Identify which cell holds the provided text, then report its [x, y] central coordinate. 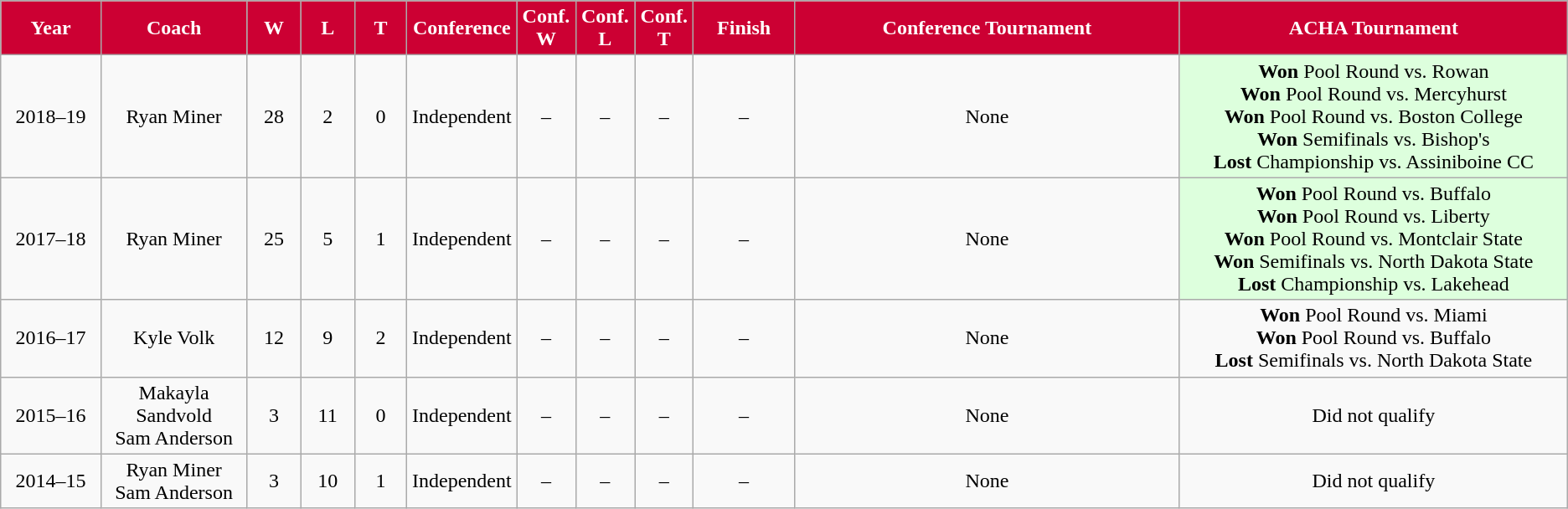
L [328, 28]
Ryan MinerSam Anderson [174, 481]
Conf. T [664, 28]
2014–15 [51, 481]
W [274, 28]
ACHA Tournament [1374, 28]
12 [274, 338]
Conf. L [605, 28]
Conf. W [546, 28]
Year [51, 28]
11 [328, 415]
Coach [174, 28]
5 [328, 239]
2016–17 [51, 338]
Kyle Volk [174, 338]
Conference [462, 28]
Makayla SandvoldSam Anderson [174, 415]
10 [328, 481]
2018–19 [51, 116]
2015–16 [51, 415]
Won Pool Round vs. Miami Won Pool Round vs. Buffalo Lost Semifinals vs. North Dakota State [1374, 338]
25 [274, 239]
T [380, 28]
Finish [744, 28]
9 [328, 338]
Conference Tournament [987, 28]
2017–18 [51, 239]
28 [274, 116]
